For the text-containing cell, return its midpoint in [X, Y] coordinate format. 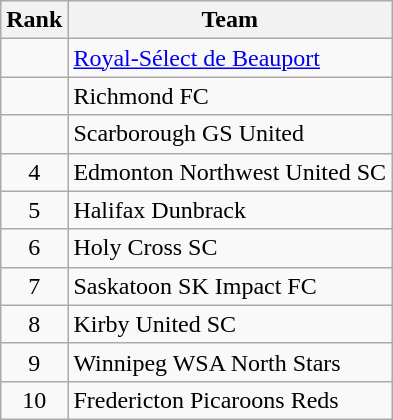
7 [34, 286]
Saskatoon SK Impact FC [230, 286]
Team [230, 20]
Rank [34, 20]
Royal-Sélect de Beauport [230, 58]
4 [34, 172]
Scarborough GS United [230, 134]
Winnipeg WSA North Stars [230, 362]
9 [34, 362]
Halifax Dunbrack [230, 210]
Kirby United SC [230, 324]
Edmonton Northwest United SC [230, 172]
Richmond FC [230, 96]
Holy Cross SC [230, 248]
10 [34, 400]
8 [34, 324]
Fredericton Picaroons Reds [230, 400]
5 [34, 210]
6 [34, 248]
